Return (x, y) of the center of cell containing provided text 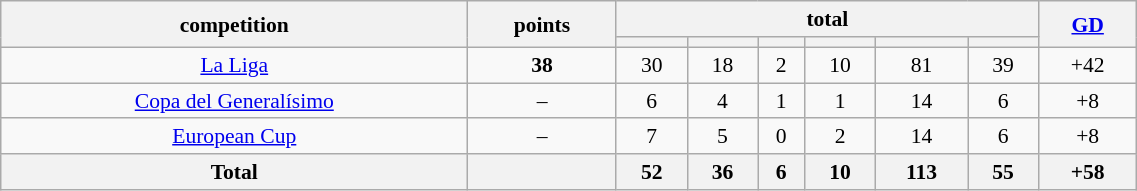
+58 (1087, 172)
38 (542, 65)
+42 (1087, 65)
total (827, 19)
points (542, 24)
0 (782, 136)
52 (652, 172)
GD (1087, 24)
5 (722, 136)
81 (921, 65)
39 (1004, 65)
36 (722, 172)
55 (1004, 172)
Copa del Generalísimo (234, 101)
7 (652, 136)
Total (234, 172)
113 (921, 172)
18 (722, 65)
30 (652, 65)
La Liga (234, 65)
European Cup (234, 136)
competition (234, 24)
4 (722, 101)
